Find where the given text appears and provide that cell's center as (x, y) coordinate. 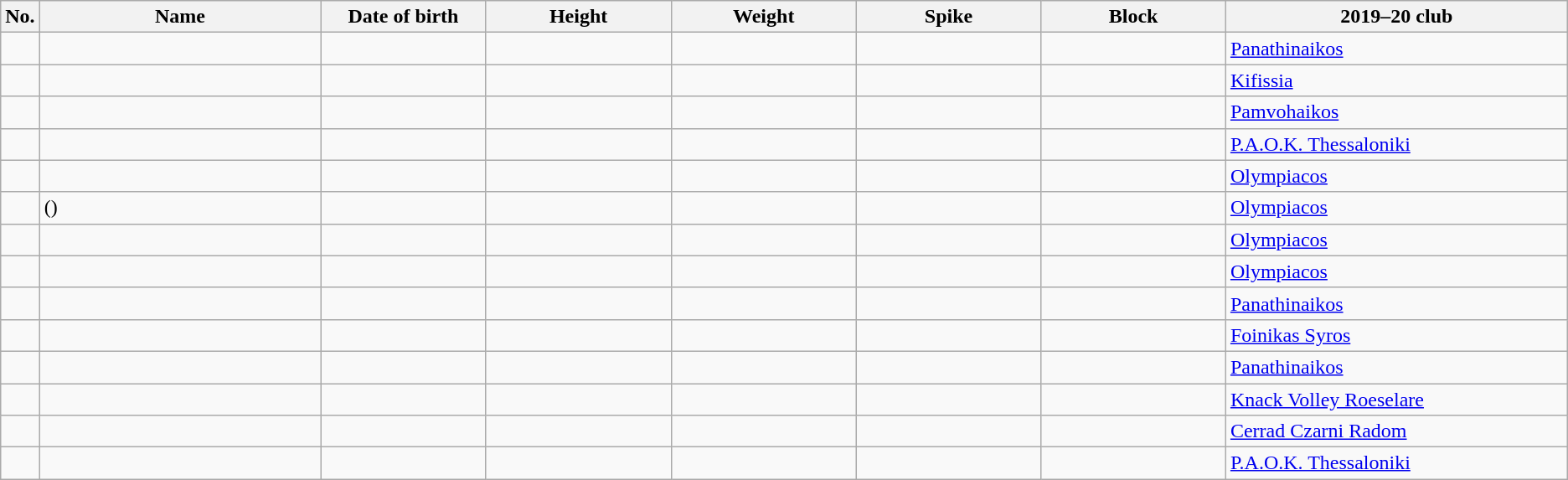
Name (180, 17)
2019–20 club (1396, 17)
Cerrad Czarni Radom (1396, 431)
() (180, 208)
Foinikas Syros (1396, 335)
Kifissia (1396, 80)
Pamvohaikos (1396, 112)
No. (20, 17)
Spike (948, 17)
Height (578, 17)
Weight (764, 17)
Block (1134, 17)
Knack Volley Roeselare (1396, 400)
Date of birth (404, 17)
